Scan for the cell matching the given text and deliver its [x, y] coordinate at center. 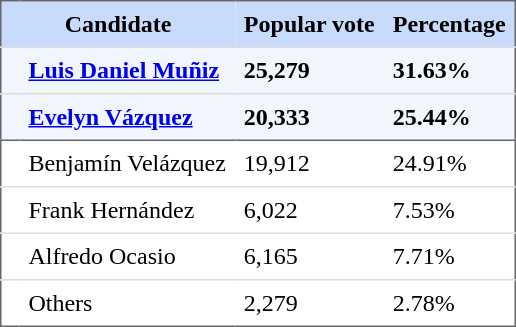
Alfredo Ocasio [126, 256]
6,022 [310, 210]
Others [126, 303]
7.71% [450, 256]
Candidate [118, 24]
19,912 [310, 163]
20,333 [310, 117]
31.63% [450, 70]
6,165 [310, 256]
Evelyn Vázquez [126, 117]
25.44% [450, 117]
Luis Daniel Muñiz [126, 70]
24.91% [450, 163]
Popular vote [310, 24]
Frank Hernández [126, 210]
Benjamín Velázquez [126, 163]
2.78% [450, 303]
Percentage [450, 24]
2,279 [310, 303]
7.53% [450, 210]
25,279 [310, 70]
